Output the (X, Y) coordinate of the center of the cell containing the given text.  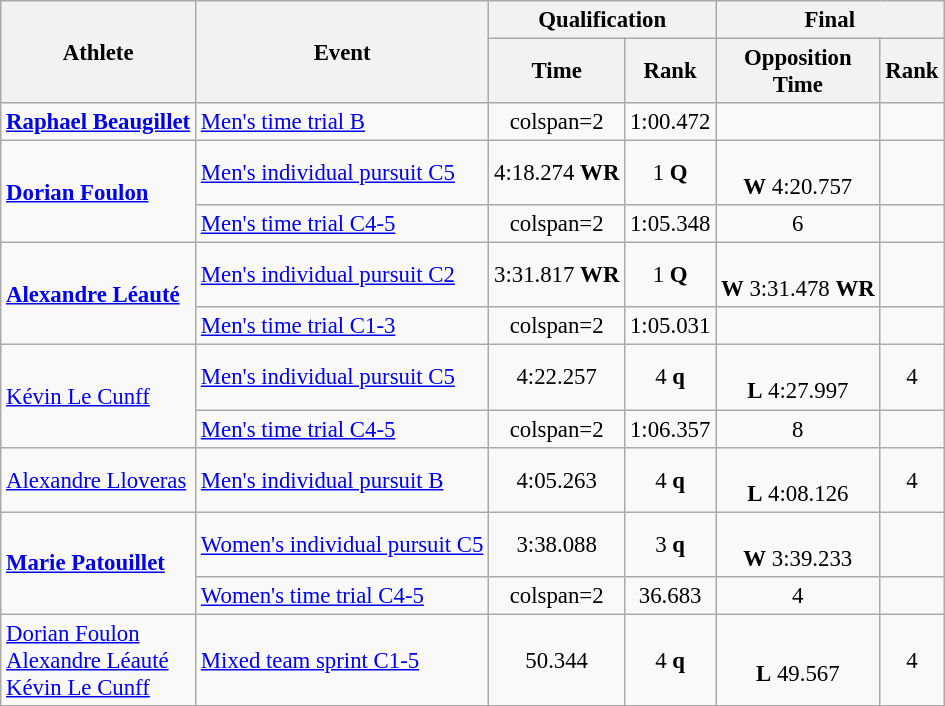
W 3:31.478 WR (798, 276)
Final (830, 20)
4:05.263 (557, 480)
1:06.357 (670, 429)
3:38.088 (557, 544)
36.683 (670, 595)
1:05.348 (670, 224)
Marie Patouillet (98, 563)
50.344 (557, 660)
L 4:27.997 (798, 378)
Alexandre Lloveras (98, 480)
OppositionTime (798, 72)
Women's time trial C4-5 (342, 595)
Men's individual pursuit B (342, 480)
Event (342, 52)
6 (798, 224)
1:00.472 (670, 122)
4:22.257 (557, 378)
Time (557, 72)
4:18.274 WR (557, 174)
Alexandre Léauté (98, 294)
L 49.567 (798, 660)
1:05.031 (670, 327)
Mixed team sprint C1-5 (342, 660)
Men's individual pursuit C2 (342, 276)
Dorian FoulonAlexandre LéautéKévin Le Cunff (98, 660)
W 3:39.233 (798, 544)
Men's time trial B (342, 122)
Raphael Beaugillet (98, 122)
Athlete (98, 52)
Qualification (602, 20)
Kévin Le Cunff (98, 396)
Women's individual pursuit C5 (342, 544)
L 4:08.126 (798, 480)
8 (798, 429)
3:31.817 WR (557, 276)
Dorian Foulon (98, 192)
W 4:20.757 (798, 174)
Men's time trial C1-3 (342, 327)
3 q (670, 544)
